Pinpoint the cell where the given text exists, returning its (X, Y) midpoint coordinate. 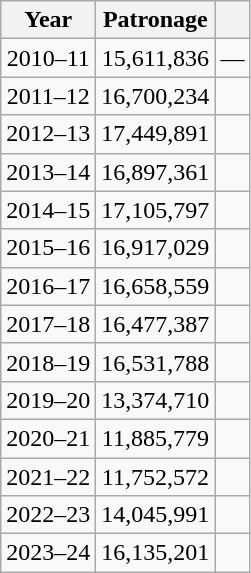
11,752,572 (156, 477)
2017–18 (48, 324)
2015–16 (48, 248)
16,658,559 (156, 286)
16,700,234 (156, 96)
2023–24 (48, 553)
Year (48, 20)
16,135,201 (156, 553)
2020–21 (48, 438)
17,449,891 (156, 134)
13,374,710 (156, 400)
2021–22 (48, 477)
16,531,788 (156, 362)
2014–15 (48, 210)
Patronage (156, 20)
2019–20 (48, 400)
17,105,797 (156, 210)
— (232, 58)
2010–11 (48, 58)
16,917,029 (156, 248)
2013–14 (48, 172)
11,885,779 (156, 438)
2012–13 (48, 134)
15,611,836 (156, 58)
2016–17 (48, 286)
14,045,991 (156, 515)
16,897,361 (156, 172)
2022–23 (48, 515)
2018–19 (48, 362)
16,477,387 (156, 324)
2011–12 (48, 96)
